Output the (x, y) coordinate of the center of the cell containing the given text.  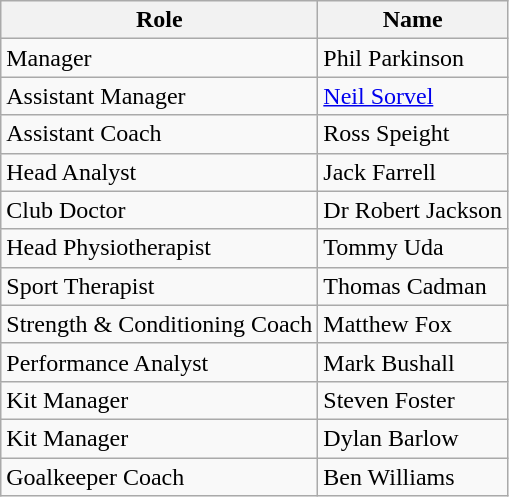
Mark Bushall (413, 362)
Strength & Conditioning Coach (160, 324)
Head Physiotherapist (160, 248)
Club Doctor (160, 210)
Jack Farrell (413, 172)
Performance Analyst (160, 362)
Assistant Manager (160, 96)
Ben Williams (413, 477)
Sport Therapist (160, 286)
Head Analyst (160, 172)
Role (160, 20)
Tommy Uda (413, 248)
Ross Speight (413, 134)
Neil Sorvel (413, 96)
Steven Foster (413, 400)
Dr Robert Jackson (413, 210)
Assistant Coach (160, 134)
Phil Parkinson (413, 58)
Manager (160, 58)
Goalkeeper Coach (160, 477)
Name (413, 20)
Thomas Cadman (413, 286)
Matthew Fox (413, 324)
Dylan Barlow (413, 438)
